Locate the cell with the specified text and output its [X, Y] center coordinate. 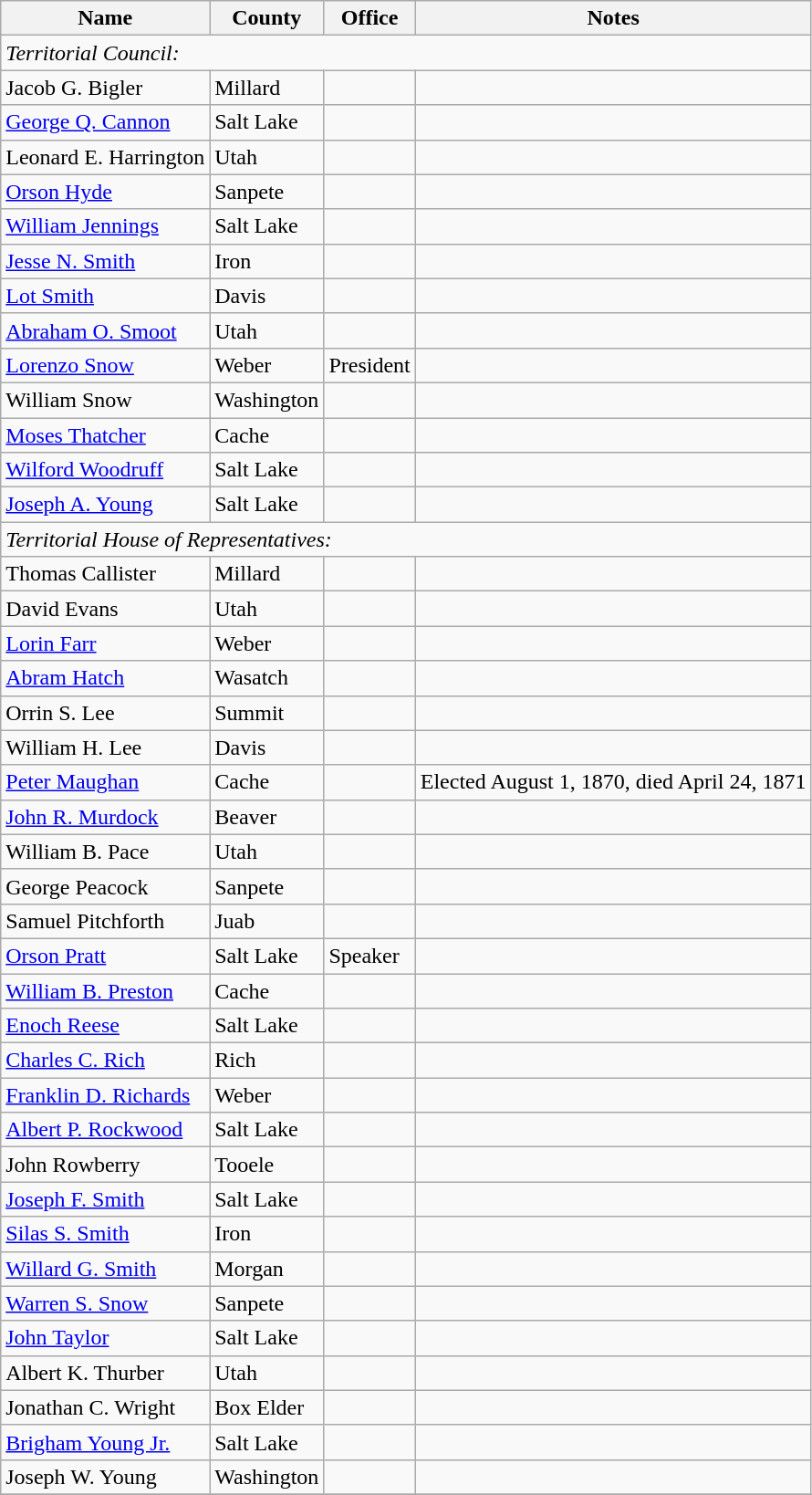
Territorial Council: [406, 53]
Charles C. Rich [106, 1061]
Joseph W. Young [106, 1477]
Jonathan C. Wright [106, 1407]
Joseph F. Smith [106, 1199]
Silas S. Smith [106, 1234]
John Rowberry [106, 1165]
Summit [266, 713]
Rich [266, 1061]
George Q. Cannon [106, 122]
President [370, 365]
Albert P. Rockwood [106, 1130]
Leonard E. Harrington [106, 157]
Morgan [266, 1269]
Peter Maughan [106, 782]
David Evans [106, 609]
Enoch Reese [106, 1026]
Lot Smith [106, 296]
George Peacock [106, 886]
Speaker [370, 956]
Orson Pratt [106, 956]
Tooele [266, 1165]
John Taylor [106, 1338]
Name [106, 18]
Juab [266, 921]
Orson Hyde [106, 192]
Jesse N. Smith [106, 261]
William H. Lee [106, 747]
William B. Pace [106, 852]
Samuel Pitchforth [106, 921]
Franklin D. Richards [106, 1095]
Moses Thatcher [106, 435]
Territorial House of Representatives: [406, 539]
Wasatch [266, 678]
Abraham O. Smoot [106, 330]
Notes [613, 18]
William Jennings [106, 226]
William B. Preston [106, 990]
Office [370, 18]
Lorin Farr [106, 643]
Warren S. Snow [106, 1303]
Lorenzo Snow [106, 365]
Albert K. Thurber [106, 1373]
William Snow [106, 400]
Wilford Woodruff [106, 470]
Abram Hatch [106, 678]
Jacob G. Bigler [106, 88]
Thomas Callister [106, 574]
Joseph A. Young [106, 505]
County [266, 18]
Box Elder [266, 1407]
Beaver [266, 817]
Brigham Young Jr. [106, 1442]
Elected August 1, 1870, died April 24, 1871 [613, 782]
Willard G. Smith [106, 1269]
Orrin S. Lee [106, 713]
John R. Murdock [106, 817]
